Return [X, Y] of the center of cell containing provided text 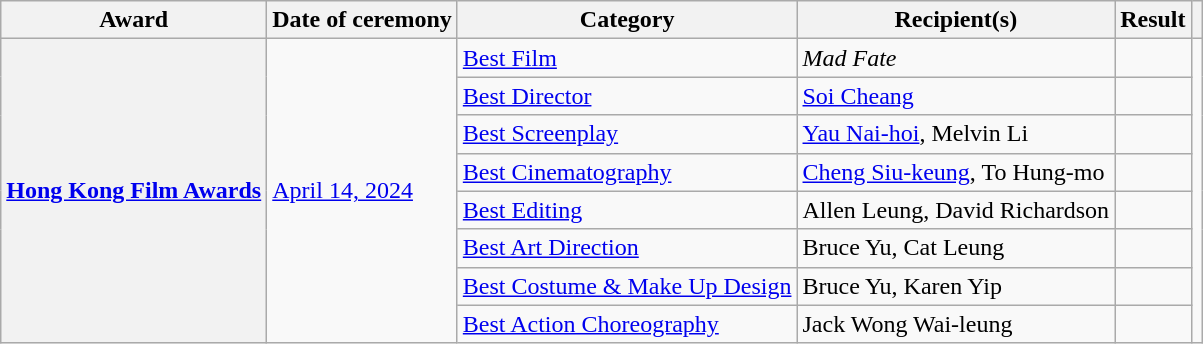
Yau Nai-hoi, Melvin Li [956, 134]
Best Cinematography [627, 172]
Date of ceremony [362, 20]
Best Editing [627, 210]
Result [1153, 20]
Bruce Yu, Karen Yip [956, 286]
Best Action Choreography [627, 324]
Jack Wong Wai-leung [956, 324]
Bruce Yu, Cat Leung [956, 248]
Category [627, 20]
Mad Fate [956, 58]
Cheng Siu-keung, To Hung-mo [956, 172]
Hong Kong Film Awards [134, 191]
April 14, 2024 [362, 191]
Award [134, 20]
Soi Cheang [956, 96]
Allen Leung, David Richardson [956, 210]
Best Film [627, 58]
Best Screenplay [627, 134]
Best Director [627, 96]
Recipient(s) [956, 20]
Best Art Direction [627, 248]
Best Costume & Make Up Design [627, 286]
